Pinpoint the cell where the given text exists, returning its [x, y] midpoint coordinate. 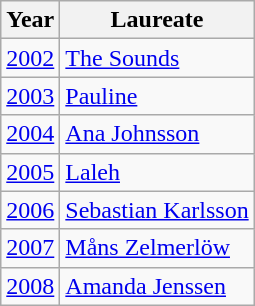
The Sounds [157, 58]
Laureate [157, 20]
Pauline [157, 96]
2008 [30, 286]
2004 [30, 134]
2006 [30, 210]
2002 [30, 58]
Laleh [157, 172]
2007 [30, 248]
2003 [30, 96]
Måns Zelmerlöw [157, 248]
Ana Johnsson [157, 134]
2005 [30, 172]
Sebastian Karlsson [157, 210]
Year [30, 20]
Amanda Jenssen [157, 286]
